Capture the cell that displays the provided text and extract its (x, y) central coordinate. 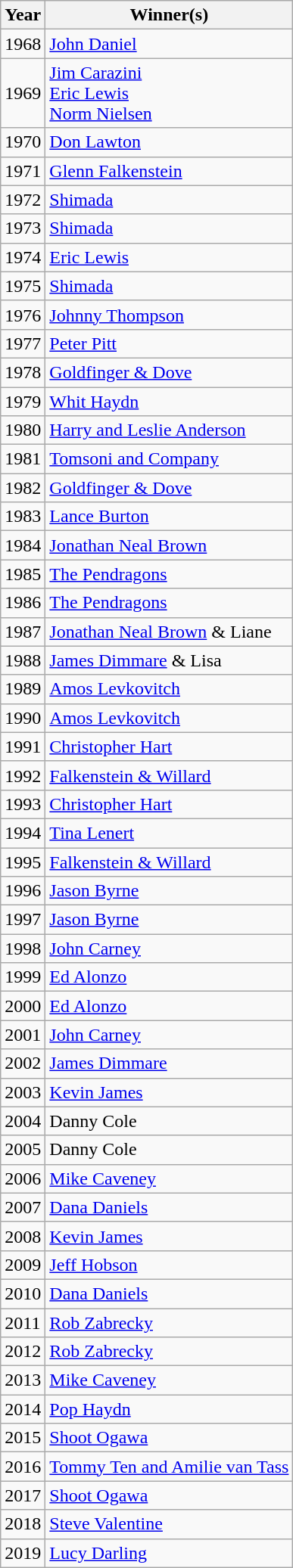
1974 (23, 257)
Jonathan Neal Brown (170, 545)
Jonathan Neal Brown & Liane (170, 632)
2007 (23, 1207)
2019 (23, 1553)
Lance Burton (170, 517)
1997 (23, 920)
1999 (23, 977)
Year (23, 15)
James Dimmare & Lisa (170, 660)
1970 (23, 142)
James Dimmare (170, 1063)
Tommy Ten and Amilie van Tass (170, 1467)
2003 (23, 1092)
1981 (23, 459)
2014 (23, 1409)
1984 (23, 545)
1989 (23, 689)
1969 (23, 93)
Peter Pitt (170, 343)
1987 (23, 632)
1968 (23, 44)
Pop Haydn (170, 1409)
1993 (23, 804)
Tomsoni and Company (170, 459)
1975 (23, 286)
1995 (23, 862)
1988 (23, 660)
2002 (23, 1063)
1994 (23, 833)
1986 (23, 603)
2004 (23, 1121)
Lucy Darling (170, 1553)
2009 (23, 1265)
1996 (23, 891)
1971 (23, 171)
Jim CaraziniEric LewisNorm Nielsen (170, 93)
1973 (23, 228)
2005 (23, 1150)
2015 (23, 1438)
2008 (23, 1236)
1983 (23, 517)
1991 (23, 747)
Winner(s) (170, 15)
1980 (23, 430)
1979 (23, 402)
1978 (23, 372)
2017 (23, 1495)
John Daniel (170, 44)
2013 (23, 1380)
2018 (23, 1524)
2000 (23, 1006)
2012 (23, 1352)
Johnny Thompson (170, 315)
1998 (23, 949)
1972 (23, 200)
1982 (23, 488)
1992 (23, 775)
1985 (23, 574)
2016 (23, 1467)
2011 (23, 1323)
Glenn Falkenstein (170, 171)
Jeff Hobson (170, 1265)
2001 (23, 1035)
1977 (23, 343)
2006 (23, 1178)
Eric Lewis (170, 257)
Whit Haydn (170, 402)
Don Lawton (170, 142)
2010 (23, 1293)
Harry and Leslie Anderson (170, 430)
Steve Valentine (170, 1524)
1976 (23, 315)
1990 (23, 718)
Tina Lenert (170, 833)
